Return [X, Y] of the center of cell containing provided text 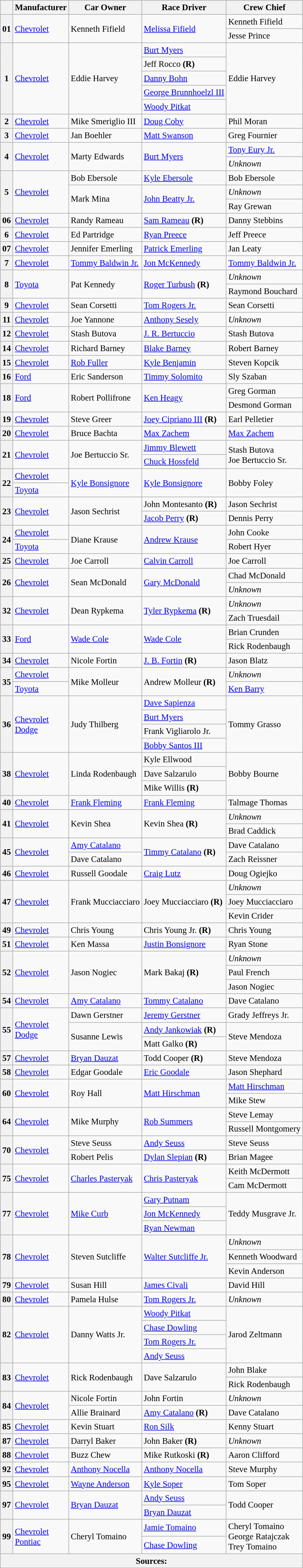
Bobby Santos III [184, 746]
19 [7, 419]
Jeff Rocco (R) [184, 64]
Zach Truesdail [265, 618]
Chris Young Jr. (R) [184, 930]
40 [7, 802]
Robert Pelis [105, 1157]
Sly Szaban [265, 376]
8 [7, 284]
Manufacturer [41, 8]
Mike Molleur [105, 682]
25 [7, 561]
Kevin Anderson [265, 1271]
Tommy Grasso [265, 724]
21 [7, 455]
Crew Chief [265, 8]
Joey Cipriano III (R) [184, 419]
Edgar Goodale [105, 1072]
83 [7, 1377]
57 [7, 1058]
2 [7, 121]
Linda Rodenbaugh [105, 774]
06 [7, 220]
Talmage Thomas [265, 802]
Doug Coby [184, 121]
J. B. Fortin (R) [184, 660]
Mike Willis (R) [184, 788]
6 [7, 234]
Judy Thilberg [105, 724]
Teddy Musgrave Jr. [265, 1214]
Kyle Soper [184, 1484]
26 [7, 582]
Kyle Ellwood [184, 760]
Calvin Carroll [184, 561]
95 [7, 1484]
80 [7, 1299]
85 [7, 1427]
Aaron Clifford [265, 1455]
Sean McDonald [105, 582]
Steven Kopcik [265, 362]
Robert Barney [265, 348]
Danny Watts Jr. [105, 1335]
Roger Turbush (R) [184, 284]
Kevin Shea (R) [184, 824]
Kevin Shea [105, 824]
5 [7, 192]
Ryan Preece [184, 234]
Kevin Crider [265, 916]
Mike Curb [105, 1214]
Sam Rameau (R) [184, 220]
Jesse Prince [265, 36]
Cam McDermott [265, 1186]
55 [7, 1029]
79 [7, 1285]
James Civali [184, 1285]
Mike Stew [265, 1101]
22 [7, 483]
Pamela Hulse [105, 1299]
Jason Shephard [265, 1072]
75 [7, 1179]
Ed Partridge [105, 234]
Blake Barney [184, 348]
Chuck Hossfeld [184, 462]
Chad McDonald [265, 575]
Charles Pasteryak [105, 1179]
Bruce Bachta [105, 433]
John Blake [265, 1370]
Randy Rameau [105, 220]
Jamie Tomaino [184, 1528]
Russell Goodale [105, 873]
Chevrolet Pontiac [41, 1536]
70 [7, 1150]
Matt Galko (R) [184, 1044]
99 [7, 1536]
35 [7, 682]
Car Owner [105, 8]
Steven Sutcliffe [105, 1257]
07 [7, 249]
45 [7, 852]
24 [7, 540]
Keith McDermott [265, 1172]
Doug Ogiejko [265, 873]
Dave Sapienza [184, 703]
Anthony Sesely [184, 320]
Steve Lemay [265, 1115]
Kyle Ebersole [184, 178]
John Beatty Jr. [184, 199]
Frank Mucciacciaro [105, 902]
4 [7, 156]
32 [7, 611]
Zach Reissner [265, 859]
Grady Jeffreys Jr. [265, 1015]
Pat Kennedy [105, 284]
Darryl Baker [105, 1441]
Desmond Gorman [265, 405]
Jan Leaty [265, 249]
Eric Goodale [184, 1072]
58 [7, 1072]
J. R. Bertuccio [184, 334]
Gary Putnam [184, 1200]
Danny Stebbins [265, 220]
Danny Bohn [184, 79]
Brian Magee [265, 1157]
Roy Hall [105, 1093]
Dean Rypkema [105, 611]
18 [7, 398]
Tommy Catalano [184, 1001]
3 [7, 135]
Steve Greer [105, 419]
33 [7, 639]
Jeremy Gerstner [184, 1015]
Todd Cooper [265, 1505]
Phil Moran [265, 121]
92 [7, 1469]
78 [7, 1257]
Amy Catalano (R) [184, 1413]
51 [7, 944]
60 [7, 1093]
Eric Sanderson [105, 376]
01 [7, 29]
Steve Murphy [265, 1469]
Diane Krause [105, 540]
Matt Swanson [184, 135]
88 [7, 1455]
Stash Butova Joe Bertuccio Sr. [265, 455]
Brian Crunden [265, 632]
Ray Grewan [265, 206]
Tony Eury Jr. [265, 150]
Ron Silk [184, 1427]
George Brunnhoelzl III [184, 93]
Ryan Newman [184, 1228]
Mark Bakaj (R) [184, 973]
Todd Cooper (R) [184, 1058]
Ken Heagy [184, 398]
Joe Bertuccio Sr. [105, 455]
77 [7, 1214]
Melissa Fifield [184, 29]
Dennis Perry [265, 518]
38 [7, 774]
Joey Mucciacciaro (R) [184, 902]
Brad Caddick [265, 831]
John Montesanto (R) [184, 504]
Andrew Molleur (R) [184, 682]
15 [7, 362]
Susan Hill [105, 1285]
87 [7, 1441]
Ken Massa [105, 944]
John Fortin [184, 1398]
Rob Fuller [105, 362]
Marty Edwards [105, 156]
Ken Barry [265, 689]
Robert Pollifrone [105, 398]
Kenneth Woodward [265, 1257]
82 [7, 1335]
52 [7, 973]
Joe Yannone [105, 320]
47 [7, 902]
20 [7, 433]
12 [7, 334]
Jeff Preece [265, 234]
Justin Bonsignore [184, 944]
Race Driver [184, 8]
Jason Blatz [265, 660]
Jarod Zeltmann [265, 1335]
Richard Barney [105, 348]
John Cooke [265, 533]
14 [7, 348]
34 [7, 660]
Sources: [152, 1561]
41 [7, 824]
Frank Vigliarolo Jr. [184, 731]
Kyle Benjamin [184, 362]
Susanne Lewis [105, 1037]
Chris Pasteryak [184, 1179]
Earl Pelletier [265, 419]
Rob Summers [184, 1121]
John Baker (R) [184, 1441]
Robert Hyer [265, 547]
Jan Boehler [105, 135]
Timmy Solomito [184, 376]
Kenny Stuart [265, 1427]
54 [7, 1001]
Andrew Krause [184, 540]
7 [7, 263]
84 [7, 1405]
Timmy Catalano (R) [184, 852]
Dylan Slepian (R) [184, 1157]
11 [7, 320]
Allie Brainard [105, 1413]
Craig Lutz [184, 873]
23 [7, 511]
Mark Mina [105, 199]
Buzz Chew [105, 1455]
Mike Rutkoski (R) [184, 1455]
64 [7, 1121]
Tyler Rypkema (R) [184, 611]
16 [7, 376]
Russell Montgomery [265, 1129]
Patrick Emerling [184, 249]
97 [7, 1505]
Cheryl Tomaino George Ratajczak Trey Tomaino [265, 1536]
Greg Gorman [265, 391]
Raymond Bouchard [265, 291]
Paul French [265, 973]
Mike Smeriglio III [105, 121]
Bobby Foley [265, 483]
Cheryl Tomaino [105, 1536]
1 [7, 79]
Jennifer Emerling [105, 249]
Jimmy Blewett [184, 447]
Andy Jankowiak (R) [184, 1030]
Jacob Perry (R) [184, 518]
Walter Sutcliffe Jr. [184, 1257]
Gary McDonald [184, 582]
Wayne Anderson [105, 1484]
9 [7, 305]
49 [7, 930]
Joey Mucciacciaro [265, 902]
Bobby Bourne [265, 774]
Kevin Stuart [105, 1427]
Mike Murphy [105, 1121]
Ryan Stone [265, 944]
Dawn Gerstner [105, 1015]
Tom Soper [265, 1484]
36 [7, 724]
David Hill [265, 1285]
46 [7, 873]
Greg Fournier [265, 135]
